Determine the [X, Y] coordinate at the center of the cell enclosing the given text.  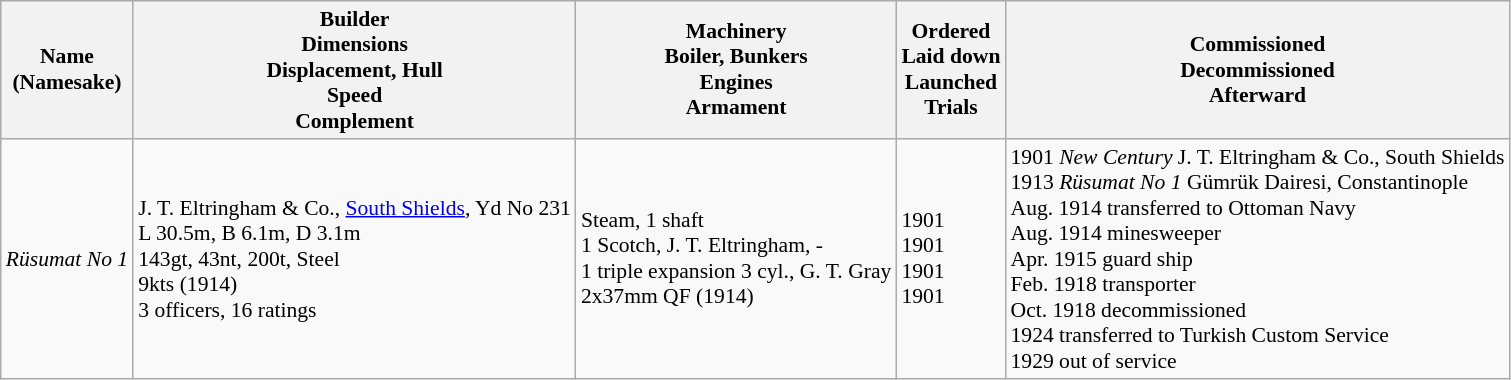
1901190119011901 [950, 259]
Steam, 1 shaft1 Scotch, J. T. Eltringham, -1 triple expansion 3 cyl., G. T. Gray2x37mm QF (1914) [736, 259]
Rüsumat No 1 [67, 259]
MachineryBoiler, BunkersEnginesArmament [736, 70]
BuilderDimensionsDisplacement, HullSpeedComplement [354, 70]
OrderedLaid downLaunchedTrials [950, 70]
J. T. Eltringham & Co., South Shields, Yd No 231L 30.5m, B 6.1m, D 3.1m143gt, 43nt, 200t, Steel9kts (1914)3 officers, 16 ratings [354, 259]
CommissionedDecommissionedAfterward [1257, 70]
Name(Namesake) [67, 70]
